Locate the cell with the specified text and output its [x, y] center coordinate. 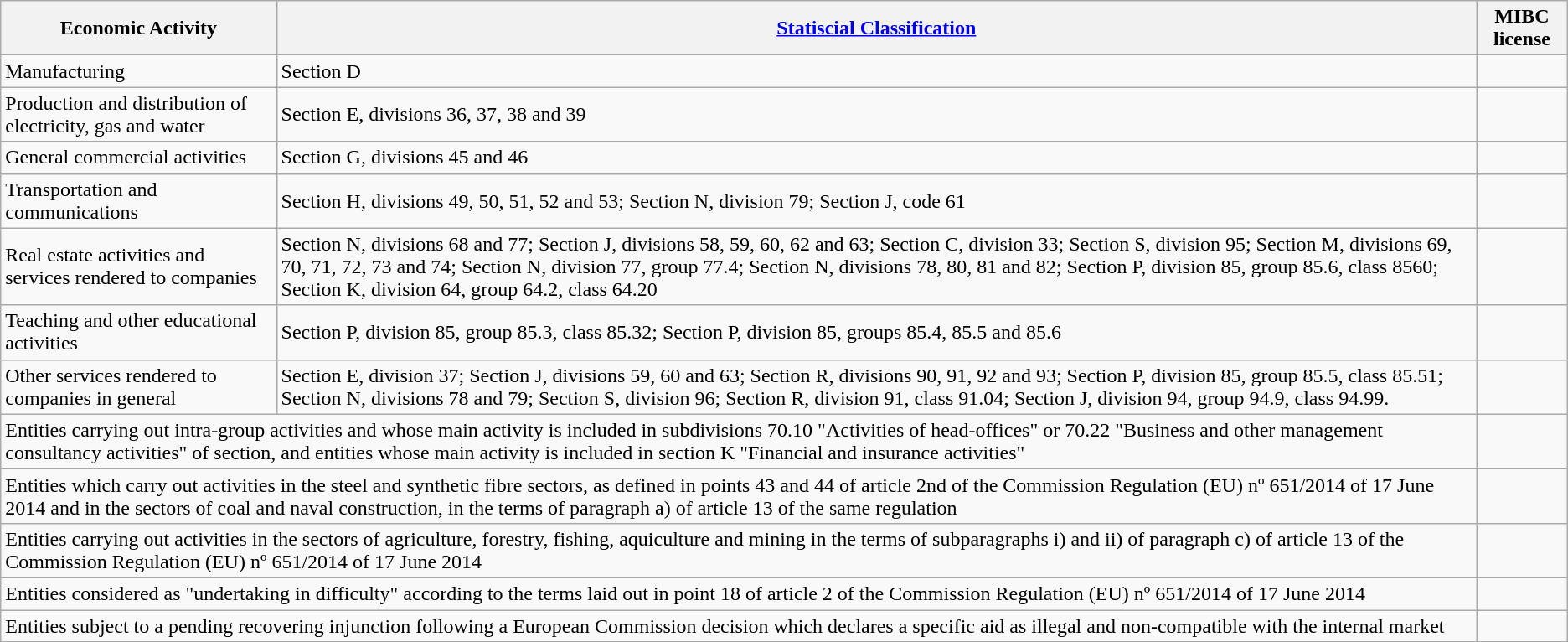
Economic Activity [139, 28]
Section D [876, 71]
Teaching and other educational activities [139, 332]
Real estate activities and services rendered to companies [139, 267]
General commercial activities [139, 158]
Section G, divisions 45 and 46 [876, 158]
Section P, division 85, group 85.3, class 85.32; Section P, division 85, groups 85.4, 85.5 and 85.6 [876, 332]
Transportation and communications [139, 201]
Section H, divisions 49, 50, 51, 52 and 53; Section N, division 79; Section J, code 61 [876, 201]
Statiscial Classification [876, 28]
Production and distribution of electricity, gas and water [139, 114]
Other services rendered to companies in general [139, 387]
Section E, divisions 36, 37, 38 and 39 [876, 114]
Manufacturing [139, 71]
MIBC license [1523, 28]
